For the text-containing cell, return its midpoint in [x, y] coordinate format. 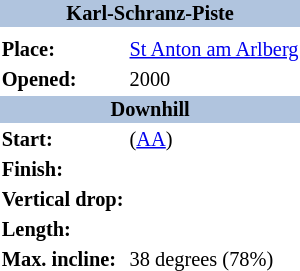
Downhill [150, 110]
Length: [62, 230]
Start: [62, 140]
(AA) [214, 140]
Place: [62, 50]
Karl-Schranz-Piste [150, 14]
Vertical drop: [62, 200]
2000 [214, 80]
Opened: [62, 80]
Finish: [62, 170]
St Anton am Arlberg [214, 50]
